Locate the cell with the specified text and output its (X, Y) center coordinate. 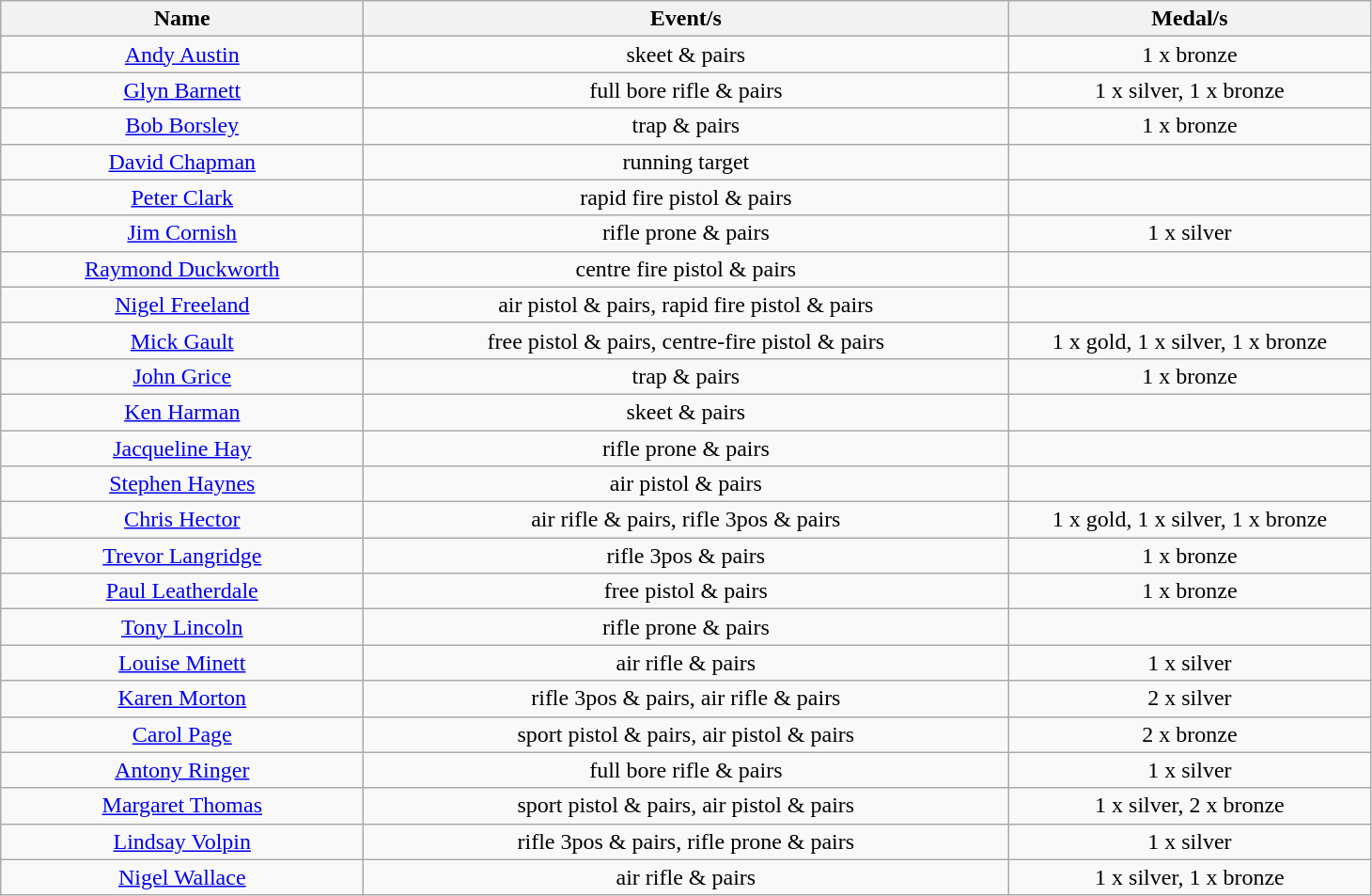
air pistol & pairs (686, 484)
Raymond Duckworth (182, 269)
Antony Ringer (182, 770)
2 x bronze (1190, 734)
1 x silver, 2 x bronze (1190, 806)
Karen Morton (182, 699)
Nigel Freeland (182, 305)
Chris Hector (182, 520)
rapid fire pistol & pairs (686, 197)
running target (686, 162)
Lindsay Volpin (182, 841)
Glyn Barnett (182, 90)
Tony Lincoln (182, 627)
air rifle & pairs, rifle 3pos & pairs (686, 520)
Carol Page (182, 734)
Jim Cornish (182, 233)
Peter Clark (182, 197)
Bob Borsley (182, 126)
Name (182, 19)
2 x silver (1190, 699)
Mick Gault (182, 340)
air pistol & pairs, rapid fire pistol & pairs (686, 305)
free pistol & pairs, centre-fire pistol & pairs (686, 340)
Nigel Wallace (182, 877)
Trevor Langridge (182, 556)
rifle 3pos & pairs, air rifle & pairs (686, 699)
rifle 3pos & pairs, rifle prone & pairs (686, 841)
Medal/s (1190, 19)
Event/s (686, 19)
David Chapman (182, 162)
Paul Leatherdale (182, 591)
Stephen Haynes (182, 484)
centre fire pistol & pairs (686, 269)
Andy Austin (182, 55)
Louise Minett (182, 663)
free pistol & pairs (686, 591)
John Grice (182, 376)
Ken Harman (182, 412)
Jacqueline Hay (182, 448)
Margaret Thomas (182, 806)
rifle 3pos & pairs (686, 556)
